Scan for the cell matching the given text and deliver its [X, Y] coordinate at center. 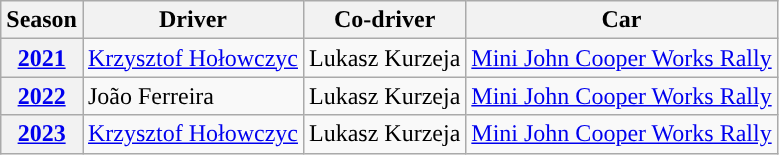
Season [42, 20]
João Ferreira [192, 96]
2022 [42, 96]
2023 [42, 134]
2021 [42, 58]
Driver [192, 20]
Co-driver [384, 20]
Car [622, 20]
